Return the (X, Y) coordinate for the center point of the cell that contains the specified text.  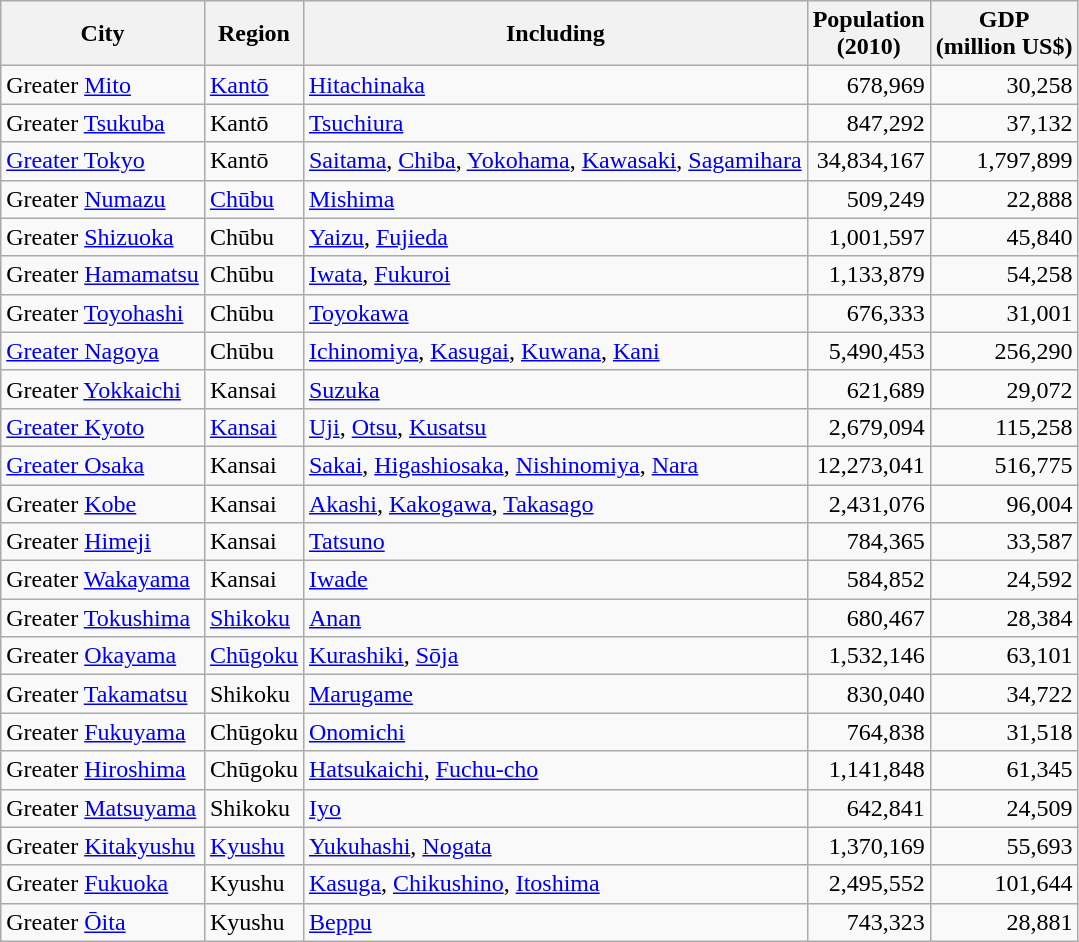
Hitachinaka (555, 85)
61,345 (1004, 770)
Population(2010) (868, 34)
Greater Takamatsu (103, 694)
Sakai, Higashiosaka, Nishinomiya, Nara (555, 465)
Marugame (555, 694)
Kurashiki, Sōja (555, 656)
1,532,146 (868, 656)
Greater Numazu (103, 199)
28,881 (1004, 922)
584,852 (868, 580)
Including (555, 34)
680,467 (868, 618)
1,797,899 (1004, 161)
Onomichi (555, 732)
Greater Wakayama (103, 580)
Greater Okayama (103, 656)
Kasuga, Chikushino, Itoshima (555, 884)
Saitama, Chiba, Yokohama, Kawasaki, Sagamihara (555, 161)
2,679,094 (868, 427)
743,323 (868, 922)
45,840 (1004, 237)
Yukuhashi, Nogata (555, 846)
847,292 (868, 123)
Greater Hiroshima (103, 770)
Region (254, 34)
Greater Shizuoka (103, 237)
Greater Tokushima (103, 618)
63,101 (1004, 656)
509,249 (868, 199)
Mishima (555, 199)
City (103, 34)
Greater Toyohashi (103, 313)
516,775 (1004, 465)
96,004 (1004, 503)
Greater Himeji (103, 542)
GDP(million US$) (1004, 34)
115,258 (1004, 427)
55,693 (1004, 846)
30,258 (1004, 85)
34,722 (1004, 694)
Anan (555, 618)
Greater Nagoya (103, 351)
Iyo (555, 808)
2,495,552 (868, 884)
Greater Ōita (103, 922)
Tatsuno (555, 542)
764,838 (868, 732)
Greater Matsuyama (103, 808)
1,141,848 (868, 770)
Greater Kyoto (103, 427)
31,518 (1004, 732)
24,592 (1004, 580)
Akashi, Kakogawa, Takasago (555, 503)
784,365 (868, 542)
Greater Tokyo (103, 161)
Hatsukaichi, Fuchu-cho (555, 770)
12,273,041 (868, 465)
Greater Fukuyama (103, 732)
22,888 (1004, 199)
1,370,169 (868, 846)
Greater Yokkaichi (103, 389)
Greater Fukuoka (103, 884)
676,333 (868, 313)
Suzuka (555, 389)
2,431,076 (868, 503)
5,490,453 (868, 351)
1,001,597 (868, 237)
Beppu (555, 922)
Ichinomiya, Kasugai, Kuwana, Kani (555, 351)
642,841 (868, 808)
Iwata, Fukuroi (555, 275)
678,969 (868, 85)
Greater Osaka (103, 465)
24,509 (1004, 808)
28,384 (1004, 618)
Tsuchiura (555, 123)
256,290 (1004, 351)
34,834,167 (868, 161)
1,133,879 (868, 275)
101,644 (1004, 884)
29,072 (1004, 389)
33,587 (1004, 542)
Uji, Otsu, Kusatsu (555, 427)
830,040 (868, 694)
Iwade (555, 580)
Greater Mito (103, 85)
Greater Kitakyushu (103, 846)
Greater Tsukuba (103, 123)
Greater Kobe (103, 503)
54,258 (1004, 275)
Toyokawa (555, 313)
37,132 (1004, 123)
31,001 (1004, 313)
621,689 (868, 389)
Greater Hamamatsu (103, 275)
Yaizu, Fujieda (555, 237)
